Detect which cell encompasses the target text, then output its [x, y] center coordinate. 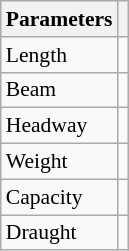
Length [60, 55]
Capacity [60, 197]
Parameters [60, 19]
Weight [60, 162]
Draught [60, 233]
Headway [60, 126]
Beam [60, 90]
